Search for the cell housing the specified text and yield its [X, Y] center coordinate. 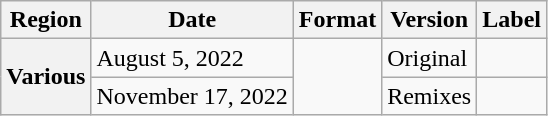
Original [430, 58]
Version [430, 20]
Various [46, 77]
November 17, 2022 [192, 96]
August 5, 2022 [192, 58]
Region [46, 20]
Label [512, 20]
Format [337, 20]
Date [192, 20]
Remixes [430, 96]
